Return (x, y) of the center of cell containing provided text 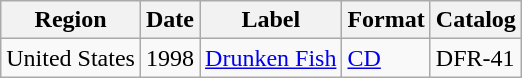
Date (170, 20)
Format (386, 20)
1998 (170, 58)
DFR-41 (476, 58)
Catalog (476, 20)
CD (386, 58)
Label (271, 20)
United States (71, 58)
Region (71, 20)
Drunken Fish (271, 58)
